Provide the [x, y] coordinate of the cell's center where the given text is located.  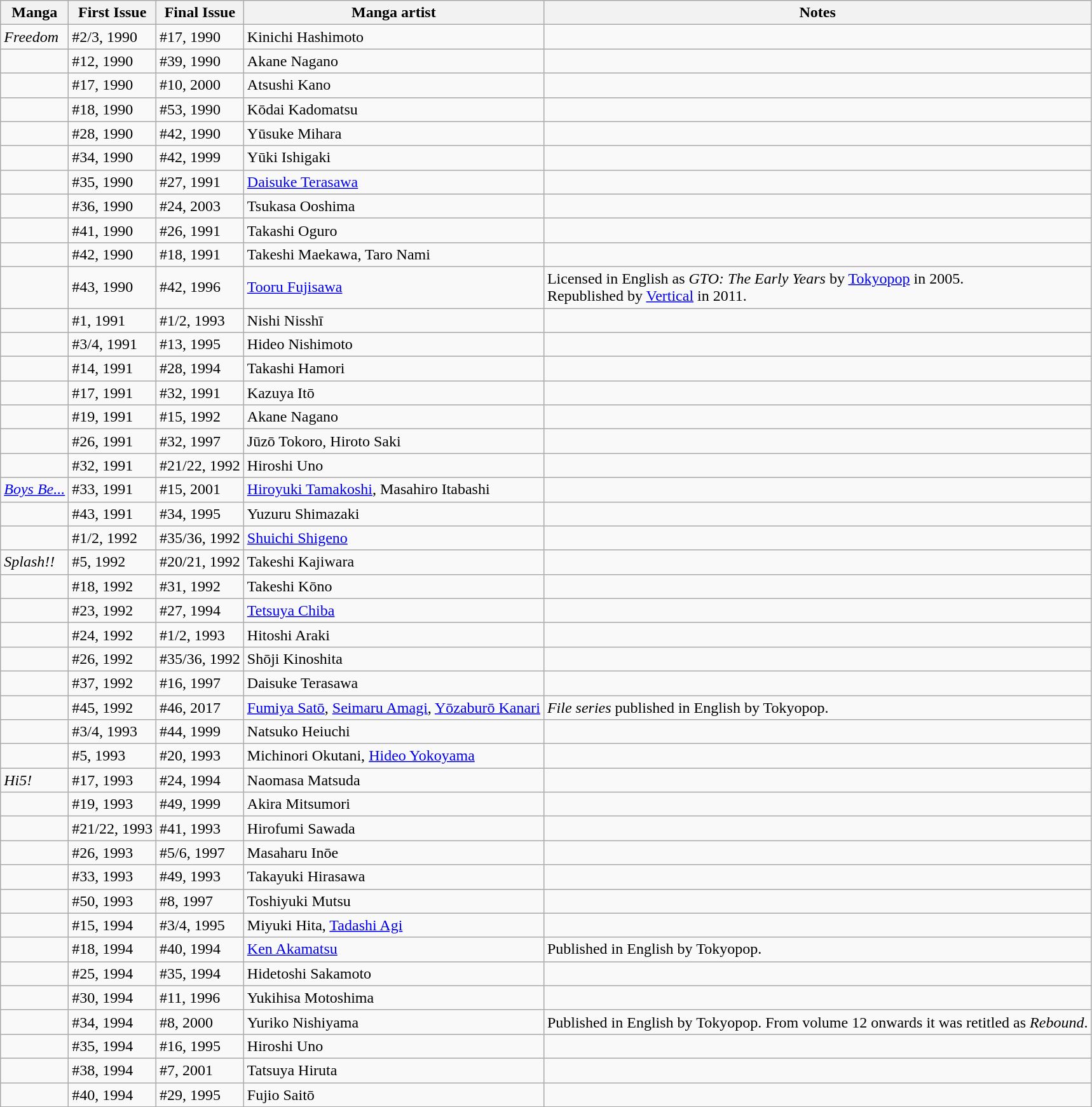
#14, 1991 [113, 369]
Hiroyuki Tamakoshi, Masahiro Itabashi [393, 490]
Takashi Hamori [393, 369]
Hirofumi Sawada [393, 829]
#13, 1995 [200, 345]
Published in English by Tokyopop. From volume 12 onwards it was retitled as Rebound. [817, 1022]
#24, 1992 [113, 635]
#32, 1997 [200, 441]
#26, 1993 [113, 853]
#27, 1991 [200, 182]
Yuzuru Shimazaki [393, 514]
#18, 1994 [113, 949]
#35, 1990 [113, 182]
Takeshi Kōno [393, 586]
Michinori Okutani, Hideo Yokoyama [393, 756]
#37, 1992 [113, 683]
#21/22, 1993 [113, 829]
#42, 1999 [200, 158]
#2/3, 1990 [113, 37]
Kinichi Hashimoto [393, 37]
#34, 1994 [113, 1022]
Freedom [34, 37]
Tsukasa Ooshima [393, 206]
Takeshi Maekawa, Taro Nami [393, 254]
Yūki Ishigaki [393, 158]
Takashi Oguro [393, 230]
#41, 1993 [200, 829]
#19, 1991 [113, 417]
#17, 1993 [113, 780]
Atsushi Kano [393, 85]
Licensed in English as GTO: The Early Years by Tokyopop in 2005.Republished by Vertical in 2011. [817, 287]
#31, 1992 [200, 586]
#43, 1990 [113, 287]
#1, 1991 [113, 320]
Nishi Nisshī [393, 320]
#3/4, 1995 [200, 925]
#28, 1990 [113, 134]
#44, 1999 [200, 732]
#15, 1992 [200, 417]
#12, 1990 [113, 61]
Akira Mitsumori [393, 804]
#33, 1993 [113, 877]
#18, 1992 [113, 586]
#45, 1992 [113, 708]
#28, 1994 [200, 369]
#49, 1999 [200, 804]
Masaharu Inōe [393, 853]
Boys Be... [34, 490]
Notes [817, 13]
#53, 1990 [200, 109]
#24, 1994 [200, 780]
Toshiyuki Mutsu [393, 901]
#20/21, 1992 [200, 562]
#3/4, 1991 [113, 345]
Shōji Kinoshita [393, 659]
#1/2, 1992 [113, 538]
Splash!! [34, 562]
#16, 1997 [200, 683]
#3/4, 1993 [113, 732]
Hitoshi Araki [393, 635]
#25, 1994 [113, 973]
#8, 1997 [200, 901]
Tetsuya Chiba [393, 610]
Tooru Fujisawa [393, 287]
Kazuya Itō [393, 393]
Miyuki Hita, Tadashi Agi [393, 925]
Fumiya Satō, Seimaru Amagi, Yōzaburō Kanari [393, 708]
#21/22, 1992 [200, 465]
#43, 1991 [113, 514]
#42, 1996 [200, 287]
#10, 2000 [200, 85]
#20, 1993 [200, 756]
#7, 2001 [200, 1070]
#5/6, 1997 [200, 853]
#18, 1990 [113, 109]
First Issue [113, 13]
#39, 1990 [200, 61]
Hidetoshi Sakamoto [393, 973]
#46, 2017 [200, 708]
#18, 1991 [200, 254]
Published in English by Tokyopop. [817, 949]
#30, 1994 [113, 998]
#27, 1994 [200, 610]
Hideo Nishimoto [393, 345]
File series published in English by Tokyopop. [817, 708]
#17, 1991 [113, 393]
#16, 1995 [200, 1046]
#33, 1991 [113, 490]
Yūsuke Mihara [393, 134]
#15, 1994 [113, 925]
Manga [34, 13]
Manga artist [393, 13]
Yuriko Nishiyama [393, 1022]
#34, 1995 [200, 514]
Shuichi Shigeno [393, 538]
Final Issue [200, 13]
#24, 2003 [200, 206]
#8, 2000 [200, 1022]
#23, 1992 [113, 610]
Naomasa Matsuda [393, 780]
#50, 1993 [113, 901]
#38, 1994 [113, 1070]
#41, 1990 [113, 230]
#11, 1996 [200, 998]
#34, 1990 [113, 158]
Yukihisa Motoshima [393, 998]
Ken Akamatsu [393, 949]
#36, 1990 [113, 206]
#5, 1993 [113, 756]
Jūzō Tokoro, Hiroto Saki [393, 441]
Hi5! [34, 780]
#5, 1992 [113, 562]
#49, 1993 [200, 877]
#26, 1992 [113, 659]
Natsuko Heiuchi [393, 732]
#29, 1995 [200, 1094]
#15, 2001 [200, 490]
Kōdai Kadomatsu [393, 109]
Takayuki Hirasawa [393, 877]
Tatsuya Hiruta [393, 1070]
Fujio Saitō [393, 1094]
Takeshi Kajiwara [393, 562]
#19, 1993 [113, 804]
